For the text-containing cell, return its midpoint in (x, y) coordinate format. 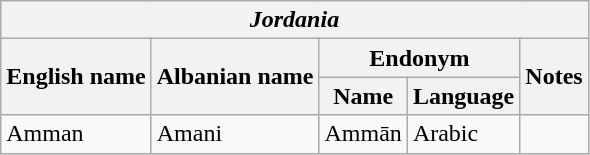
Name (363, 96)
English name (76, 77)
Albanian name (235, 77)
Amani (235, 134)
Ammān (363, 134)
Jordania (294, 20)
Amman (76, 134)
Endonym (420, 58)
Arabic (463, 134)
Notes (554, 77)
Language (463, 96)
